For the text-containing cell, return its midpoint in [x, y] coordinate format. 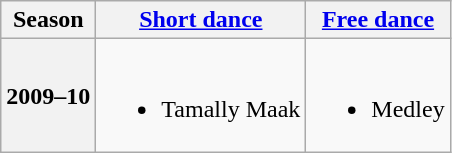
Medley [378, 96]
Short dance [201, 20]
Season [48, 20]
Tamally Maak [201, 96]
Free dance [378, 20]
2009–10 [48, 96]
